Scan for the cell matching the given text and deliver its (X, Y) coordinate at center. 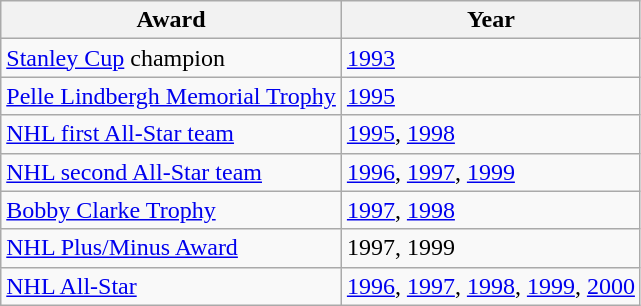
NHL first All-Star team (172, 134)
Pelle Lindbergh Memorial Trophy (172, 96)
1996, 1997, 1998, 1999, 2000 (490, 286)
NHL All-Star (172, 286)
Bobby Clarke Trophy (172, 210)
NHL Plus/Minus Award (172, 248)
1997, 1999 (490, 248)
1993 (490, 58)
NHL second All-Star team (172, 172)
1996, 1997, 1999 (490, 172)
1997, 1998 (490, 210)
1995, 1998 (490, 134)
Year (490, 20)
Award (172, 20)
1995 (490, 96)
Stanley Cup champion (172, 58)
